Return (x, y) of the center of cell containing provided text 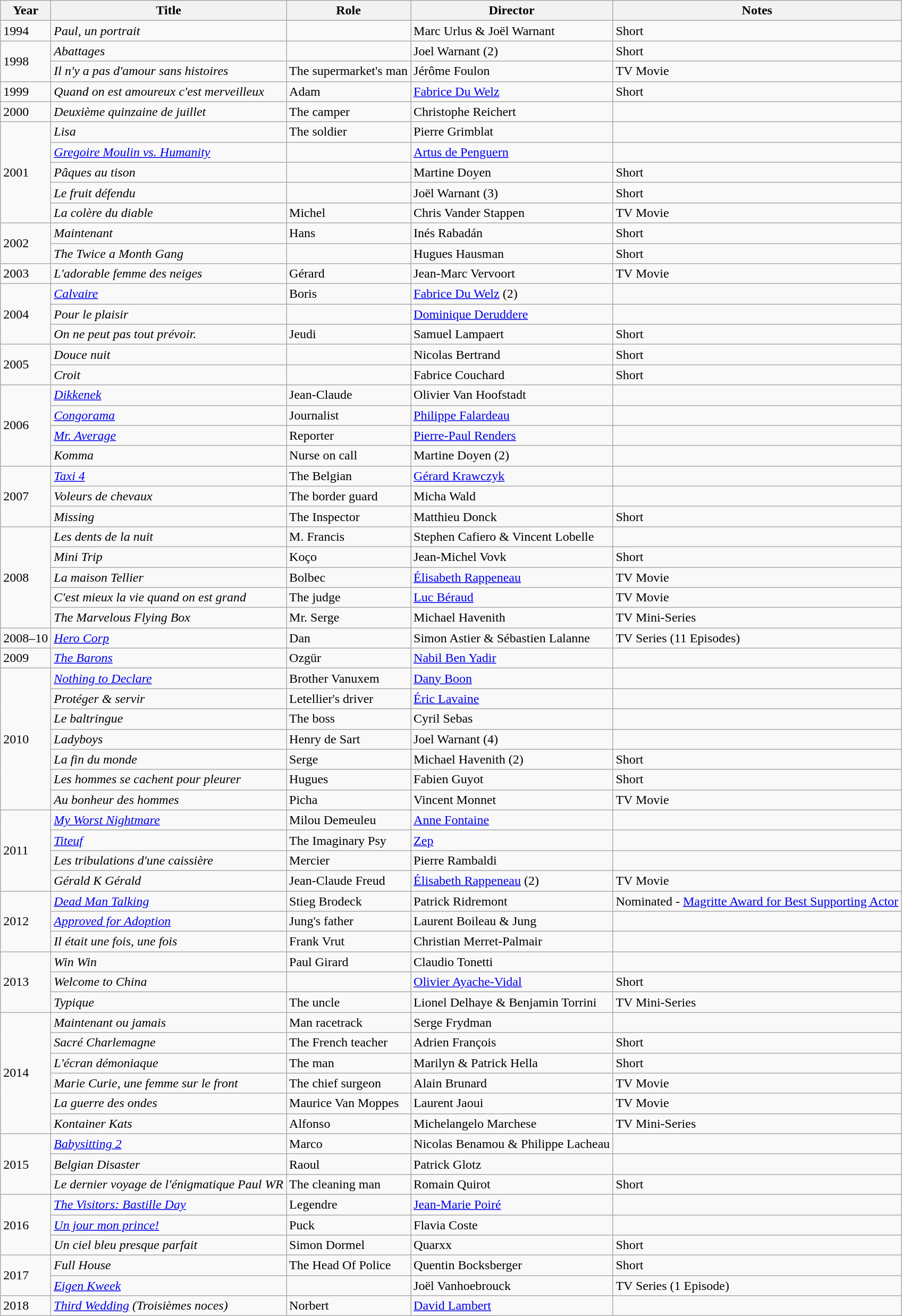
Dan (349, 638)
Sacré Charlemagne (169, 1043)
The Twice a Month Gang (169, 254)
Pâques au tison (169, 172)
Jean-Marc Vervoort (512, 274)
Letellier's driver (349, 699)
Quand on est amoureux c'est merveilleux (169, 91)
Third Wedding (Troisièmes noces) (169, 1306)
Vincent Monnet (512, 800)
Dominique Deruddere (512, 314)
2008 (26, 577)
Pierre Rambaldi (512, 860)
Élisabeth Rappeneau (2) (512, 881)
Maintenant ou jamais (169, 1022)
Au bonheur des hommes (169, 800)
Pierre-Paul Renders (512, 435)
1994 (26, 31)
Un ciel bleu presque parfait (169, 1245)
Le dernier voyage de l'énigmatique Paul WR (169, 1184)
Belgian Disaster (169, 1164)
Marco (349, 1144)
2007 (26, 496)
Bolbec (349, 577)
The Marvelous Flying Box (169, 618)
Norbert (349, 1306)
Puck (349, 1225)
Alain Brunard (512, 1083)
2010 (26, 739)
Gérard Krawczyk (512, 476)
Approved for Adoption (169, 921)
Zep (512, 840)
Matthieu Donck (512, 516)
Marilyn & Patrick Hella (512, 1063)
Douce nuit (169, 355)
La maison Tellier (169, 577)
Mr. Average (169, 435)
Reporter (349, 435)
Win Win (169, 962)
Man racetrack (349, 1022)
Raoul (349, 1164)
The Imaginary Psy (349, 840)
The Barons (169, 658)
The judge (349, 598)
Year (26, 11)
2002 (26, 243)
Marc Urlus & Joël Warnant (512, 31)
Michel (349, 213)
Laurent Boileau & Jung (512, 921)
My Worst Nightmare (169, 820)
Brother Vanuxem (349, 678)
Pour le plaisir (169, 314)
Olivier Ayache-Vidal (512, 982)
Michael Havenith (2) (512, 759)
Jérôme Foulon (512, 71)
Micha Wald (512, 496)
Christophe Reichert (512, 112)
Dikkenek (169, 395)
Adam (349, 91)
Quentin Bocksberger (512, 1265)
2012 (26, 921)
Henry de Sart (349, 739)
Jean-Claude Freud (349, 881)
The chief surgeon (349, 1083)
Eigen Kweek (169, 1286)
The man (349, 1063)
Martine Doyen (512, 172)
Titeuf (169, 840)
Chris Vander Stappen (512, 213)
1998 (26, 61)
2018 (26, 1306)
Le baltringue (169, 719)
Congorama (169, 415)
Nabil Ben Yadir (512, 658)
Simon Astier & Sébastien Lalanne (512, 638)
Nominated - Magritte Award for Best Supporting Actor (757, 901)
Jung's father (349, 921)
Milou Demeuleu (349, 820)
Maurice Van Moppes (349, 1103)
Hugues (349, 779)
Fabien Guyot (512, 779)
Nicolas Bertrand (512, 355)
Voleurs de chevaux (169, 496)
Quarxx (512, 1245)
Michelangelo Marchese (512, 1124)
Jean-Michel Vovk (512, 557)
Les dents de la nuit (169, 537)
Dead Man Talking (169, 901)
Gregoire Moulin vs. Humanity (169, 152)
L'adorable femme des neiges (169, 274)
La fin du monde (169, 759)
The boss (349, 719)
Patrick Ridremont (512, 901)
Typique (169, 1002)
Simon Dormel (349, 1245)
Nicolas Benamou & Philippe Lacheau (512, 1144)
Full House (169, 1265)
Picha (349, 800)
Inés Rabadán (512, 233)
Croit (169, 375)
Jean-Marie Poiré (512, 1204)
The cleaning man (349, 1184)
Anne Fontaine (512, 820)
Il n'y a pas d'amour sans histoires (169, 71)
2011 (26, 850)
Serge (349, 759)
Gérald K Gérald (169, 881)
Welcome to China (169, 982)
Nurse on call (349, 456)
2003 (26, 274)
Samuel Lampaert (512, 334)
Luc Béraud (512, 598)
Adrien François (512, 1043)
Romain Quirot (512, 1184)
1999 (26, 91)
Director (512, 11)
Kontainer Kats (169, 1124)
Mercier (349, 860)
The border guard (349, 496)
Les tribulations d'une caissière (169, 860)
2006 (26, 425)
Hans (349, 233)
2015 (26, 1164)
Hero Corp (169, 638)
Artus de Penguern (512, 152)
Calvaire (169, 294)
Frank Vrut (349, 942)
Michael Havenith (512, 618)
Joël Warnant (3) (512, 192)
Stephen Cafiero & Vincent Lobelle (512, 537)
Role (349, 11)
Stieg Brodeck (349, 901)
Missing (169, 516)
Un jour mon prince! (169, 1225)
Jean-Claude (349, 395)
David Lambert (512, 1306)
Jeudi (349, 334)
Le fruit défendu (169, 192)
Boris (349, 294)
Nothing to Declare (169, 678)
The uncle (349, 1002)
Legendre (349, 1204)
Marie Curie, une femme sur le front (169, 1083)
La colère du diable (169, 213)
Ladyboys (169, 739)
Babysitting 2 (169, 1144)
Les hommes se cachent pour pleurer (169, 779)
Joel Warnant (4) (512, 739)
Éric Lavaine (512, 699)
The soldier (349, 132)
2000 (26, 112)
The Visitors: Bastille Day (169, 1204)
Christian Merret-Palmair (512, 942)
2017 (26, 1276)
Martine Doyen (2) (512, 456)
Komma (169, 456)
Taxi 4 (169, 476)
2016 (26, 1225)
The camper (349, 112)
Mini Trip (169, 557)
Deuxième quinzaine de juillet (169, 112)
The Head Of Police (349, 1265)
The supermarket's man (349, 71)
Journalist (349, 415)
Fabrice Couchard (512, 375)
Lisa (169, 132)
Patrick Glotz (512, 1164)
Fabrice Du Welz (2) (512, 294)
Flavia Coste (512, 1225)
Koço (349, 557)
Philippe Falardeau (512, 415)
2009 (26, 658)
2008–10 (26, 638)
Laurent Jaoui (512, 1103)
Maintenant (169, 233)
Title (169, 11)
Ozgür (349, 658)
Abattages (169, 51)
TV Series (1 Episode) (757, 1286)
Protéger & servir (169, 699)
Hugues Hausman (512, 254)
Notes (757, 11)
2001 (26, 172)
The Belgian (349, 476)
L'écran démoniaque (169, 1063)
Joel Warnant (2) (512, 51)
Alfonso (349, 1124)
TV Series (11 Episodes) (757, 638)
2004 (26, 314)
Claudio Tonetti (512, 962)
Lionel Delhaye & Benjamin Torrini (512, 1002)
M. Francis (349, 537)
On ne peut pas tout prévoir. (169, 334)
C'est mieux la vie quand on est grand (169, 598)
La guerre des ondes (169, 1103)
Mr. Serge (349, 618)
2013 (26, 982)
Serge Frydman (512, 1022)
The French teacher (349, 1043)
2014 (26, 1073)
Pierre Grimblat (512, 132)
2005 (26, 365)
Olivier Van Hoofstadt (512, 395)
Paul, un portrait (169, 31)
Fabrice Du Welz (512, 91)
Cyril Sebas (512, 719)
Joël Vanhoebrouck (512, 1286)
Il était une fois, une fois (169, 942)
Paul Girard (349, 962)
Élisabeth Rappeneau (512, 577)
Dany Boon (512, 678)
The Inspector (349, 516)
Gérard (349, 274)
